Search for the cell housing the specified text and yield its [x, y] center coordinate. 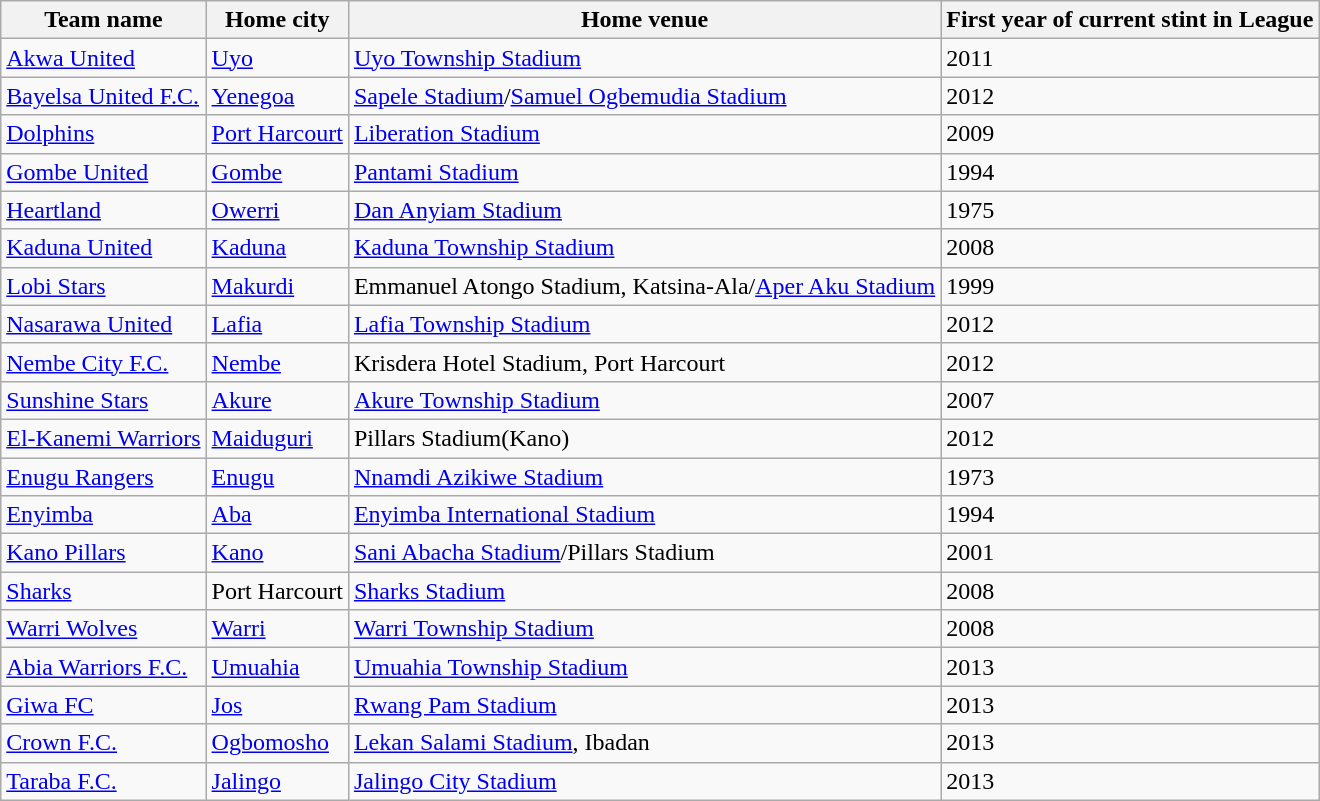
Gombe [277, 172]
Jalingo City Stadium [644, 781]
Akure [277, 400]
2009 [1130, 134]
Enugu [277, 477]
Sharks Stadium [644, 591]
Enyimba International Stadium [644, 515]
Heartland [104, 210]
Abia Warriors F.C. [104, 667]
Giwa FC [104, 705]
Dan Anyiam Stadium [644, 210]
Sunshine Stars [104, 400]
Lafia [277, 324]
Home venue [644, 20]
Warri Wolves [104, 629]
2011 [1130, 58]
Uyo [277, 58]
Nasarawa United [104, 324]
Pillars Stadium(Kano) [644, 438]
Jalingo [277, 781]
Krisdera Hotel Stadium, Port Harcourt [644, 362]
Kaduna [277, 248]
Warri Township Stadium [644, 629]
Akure Township Stadium [644, 400]
Liberation Stadium [644, 134]
1973 [1130, 477]
Taraba F.C. [104, 781]
Umuahia [277, 667]
Rwang Pam Stadium [644, 705]
Kano Pillars [104, 553]
Enyimba [104, 515]
Team name [104, 20]
Kano [277, 553]
Ogbomosho [277, 743]
Gombe United [104, 172]
Emmanuel Atongo Stadium, Katsina-Ala/Aper Aku Stadium [644, 286]
Sani Abacha Stadium/Pillars Stadium [644, 553]
Nembe City F.C. [104, 362]
Lafia Township Stadium [644, 324]
El-Kanemi Warriors [104, 438]
Nnamdi Azikiwe Stadium [644, 477]
Dolphins [104, 134]
Yenegoa [277, 96]
Sapele Stadium/Samuel Ogbemudia Stadium [644, 96]
Kaduna United [104, 248]
Lekan Salami Stadium, Ibadan [644, 743]
Kaduna Township Stadium [644, 248]
1975 [1130, 210]
Maiduguri [277, 438]
Aba [277, 515]
Uyo Township Stadium [644, 58]
2001 [1130, 553]
Sharks [104, 591]
Warri [277, 629]
Nembe [277, 362]
First year of current stint in League [1130, 20]
2007 [1130, 400]
1999 [1130, 286]
Enugu Rangers [104, 477]
Makurdi [277, 286]
Umuahia Township Stadium [644, 667]
Bayelsa United F.C. [104, 96]
Crown F.C. [104, 743]
Home city [277, 20]
Akwa United [104, 58]
Pantami Stadium [644, 172]
Owerri [277, 210]
Jos [277, 705]
Lobi Stars [104, 286]
